Return [X, Y] of the center of cell containing provided text 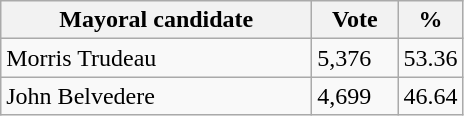
John Belvedere [156, 96]
46.64 [430, 96]
4,699 [355, 96]
5,376 [355, 58]
Mayoral candidate [156, 20]
Morris Trudeau [156, 58]
53.36 [430, 58]
Vote [355, 20]
% [430, 20]
